Return (X, Y) of the center of cell containing provided text 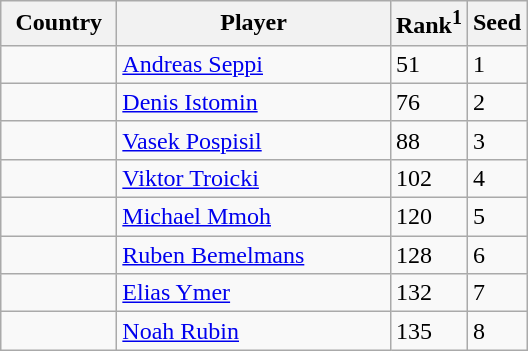
1 (496, 64)
Rank1 (428, 24)
Ruben Bemelmans (254, 255)
Andreas Seppi (254, 64)
Elias Ymer (254, 293)
Michael Mmoh (254, 217)
6 (496, 255)
Country (59, 24)
76 (428, 102)
Player (254, 24)
128 (428, 255)
8 (496, 331)
51 (428, 64)
88 (428, 140)
7 (496, 293)
4 (496, 178)
Seed (496, 24)
102 (428, 178)
Denis Istomin (254, 102)
5 (496, 217)
Viktor Troicki (254, 178)
120 (428, 217)
Noah Rubin (254, 331)
3 (496, 140)
Vasek Pospisil (254, 140)
2 (496, 102)
132 (428, 293)
135 (428, 331)
